Provide the (X, Y) coordinate of the cell's center where the given text is located.  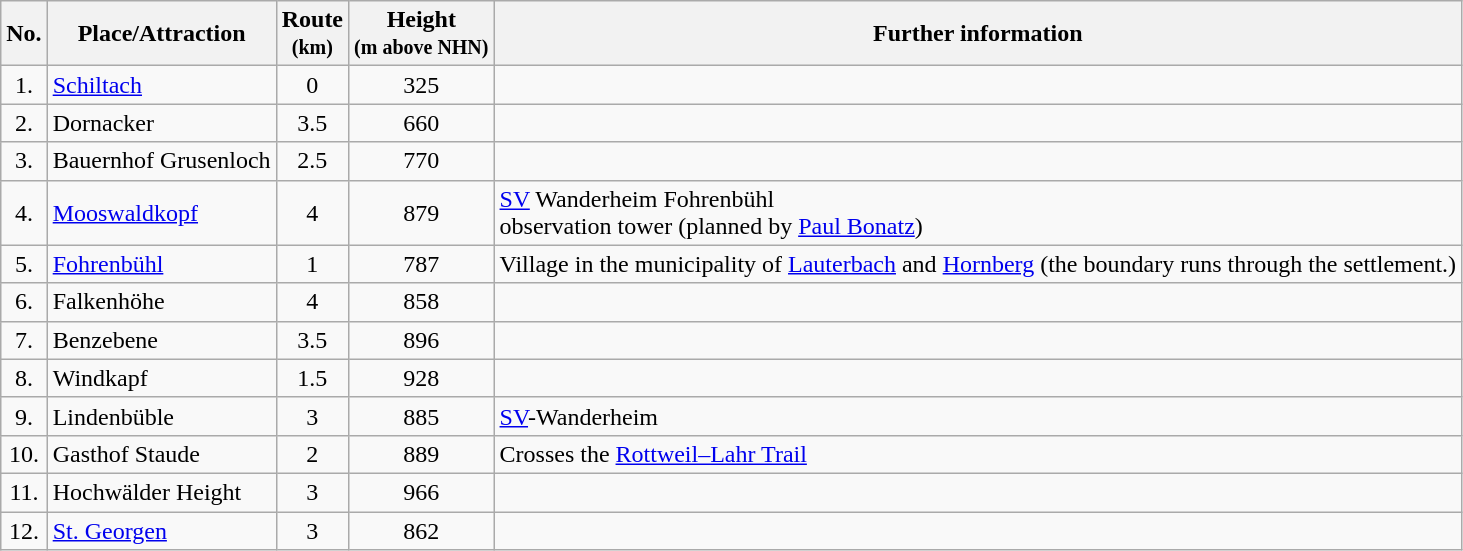
11. (24, 492)
5. (24, 264)
Benzebene (162, 340)
SV Wanderheim Fohrenbühlobservation tower (planned by Paul Bonatz) (978, 212)
Falkenhöhe (162, 302)
Fohrenbühl (162, 264)
879 (422, 212)
6. (24, 302)
10. (24, 454)
Place/Attraction (162, 34)
8. (24, 378)
Crosses the Rottweil–Lahr Trail (978, 454)
2.5 (312, 161)
12. (24, 531)
Bauernhof Grusenloch (162, 161)
Gasthof Staude (162, 454)
9. (24, 416)
885 (422, 416)
1 (312, 264)
0 (312, 85)
7. (24, 340)
4. (24, 212)
2. (24, 123)
862 (422, 531)
Mooswaldkopf (162, 212)
325 (422, 85)
2 (312, 454)
660 (422, 123)
Hochwälder Height (162, 492)
St. Georgen (162, 531)
896 (422, 340)
Height (m above NHN) (422, 34)
Windkapf (162, 378)
966 (422, 492)
3. (24, 161)
Further information (978, 34)
1. (24, 85)
Dornacker (162, 123)
No. (24, 34)
858 (422, 302)
Route (km) (312, 34)
889 (422, 454)
787 (422, 264)
770 (422, 161)
928 (422, 378)
SV-Wanderheim (978, 416)
Schiltach (162, 85)
Lindenbüble (162, 416)
1.5 (312, 378)
Village in the municipality of Lauterbach and Hornberg (the boundary runs through the settlement.) (978, 264)
